Return the [X, Y] coordinate for the center point of the cell that contains the specified text.  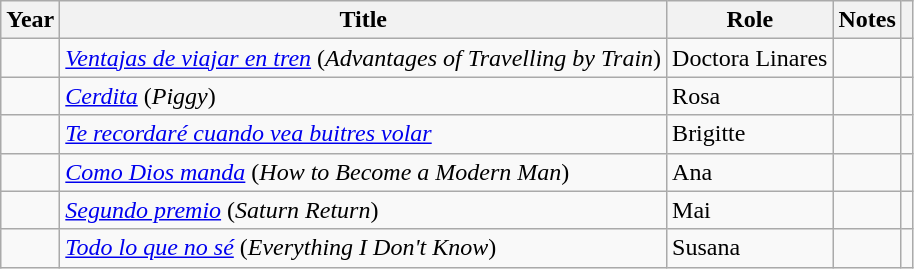
Doctora Linares [750, 58]
Ana [750, 172]
Como Dios manda (How to Become a Modern Man) [364, 172]
Cerdita (Piggy) [364, 96]
Todo lo que no sé (Everything I Don't Know) [364, 248]
Segundo premio (Saturn Return) [364, 210]
Role [750, 20]
Ventajas de viajar en tren (Advantages of Travelling by Train) [364, 58]
Title [364, 20]
Mai [750, 210]
Notes [867, 20]
Brigitte [750, 134]
Susana [750, 248]
Year [30, 20]
Rosa [750, 96]
Te recordaré cuando vea buitres volar [364, 134]
